Scan for the cell matching the given text and deliver its (x, y) coordinate at center. 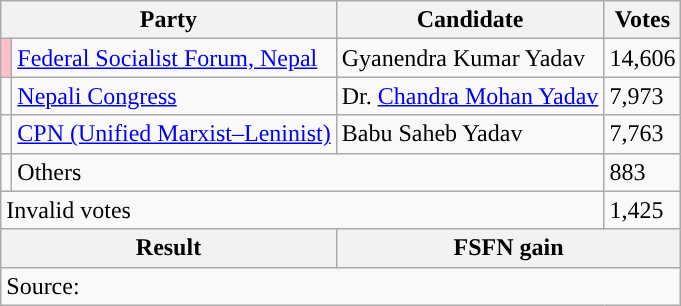
Gyanendra Kumar Yadav (470, 58)
Invalid votes (302, 210)
14,606 (642, 58)
Dr. Chandra Mohan Yadav (470, 96)
7,763 (642, 134)
Source: (341, 286)
Federal Socialist Forum, Nepal (174, 58)
883 (642, 172)
Others (308, 172)
CPN (Unified Marxist–Leninist) (174, 134)
7,973 (642, 96)
Babu Saheb Yadav (470, 134)
Result (168, 248)
1,425 (642, 210)
Nepali Congress (174, 96)
Votes (642, 20)
Party (168, 20)
Candidate (470, 20)
FSFN gain (508, 248)
